Pinpoint the cell where the given text exists, returning its [x, y] midpoint coordinate. 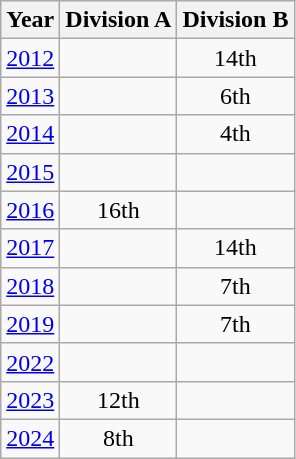
2014 [30, 134]
2015 [30, 172]
2022 [30, 362]
16th [118, 210]
2012 [30, 58]
4th [236, 134]
2013 [30, 96]
2024 [30, 438]
Division A [118, 20]
Year [30, 20]
6th [236, 96]
12th [118, 400]
2017 [30, 248]
2018 [30, 286]
Division B [236, 20]
2023 [30, 400]
8th [118, 438]
2019 [30, 324]
2016 [30, 210]
